Return (x, y) of the center of cell containing provided text 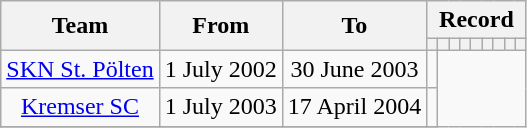
Kremser SC (80, 107)
30 June 2003 (354, 69)
To (354, 26)
1 July 2002 (220, 69)
Record (477, 20)
SKN St. Pölten (80, 69)
From (220, 26)
17 April 2004 (354, 107)
Team (80, 26)
1 July 2003 (220, 107)
